From the cell containing the given text, extract its center point as [x, y] coordinate. 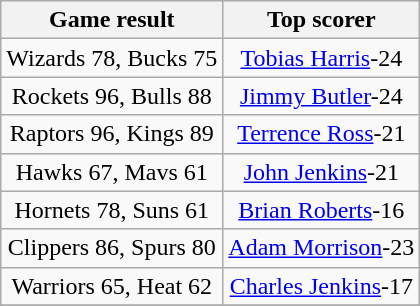
Adam Morrison-23 [322, 248]
Brian Roberts-16 [322, 210]
Rockets 96, Bulls 88 [112, 96]
Clippers 86, Spurs 80 [112, 248]
Charles Jenkins-17 [322, 286]
Hawks 67, Mavs 61 [112, 172]
Hornets 78, Suns 61 [112, 210]
Warriors 65, Heat 62 [112, 286]
Jimmy Butler-24 [322, 96]
Raptors 96, Kings 89 [112, 134]
Game result [112, 20]
Top scorer [322, 20]
John Jenkins-21 [322, 172]
Terrence Ross-21 [322, 134]
Tobias Harris-24 [322, 58]
Wizards 78, Bucks 75 [112, 58]
